Identify which cell holds the provided text, then report its (x, y) central coordinate. 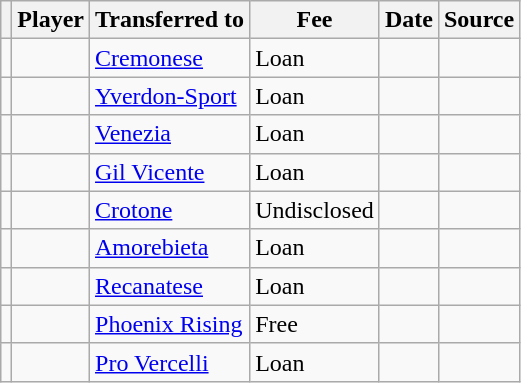
Transferred to (170, 20)
Crotone (170, 210)
Date (408, 20)
Phoenix Rising (170, 324)
Player (51, 20)
Free (315, 324)
Venezia (170, 134)
Recanatese (170, 286)
Source (478, 20)
Pro Vercelli (170, 362)
Cremonese (170, 58)
Gil Vicente (170, 172)
Yverdon-Sport (170, 96)
Amorebieta (170, 248)
Fee (315, 20)
Undisclosed (315, 210)
